Extract the (x, y) coordinate from the center of the cell holding the provided text.  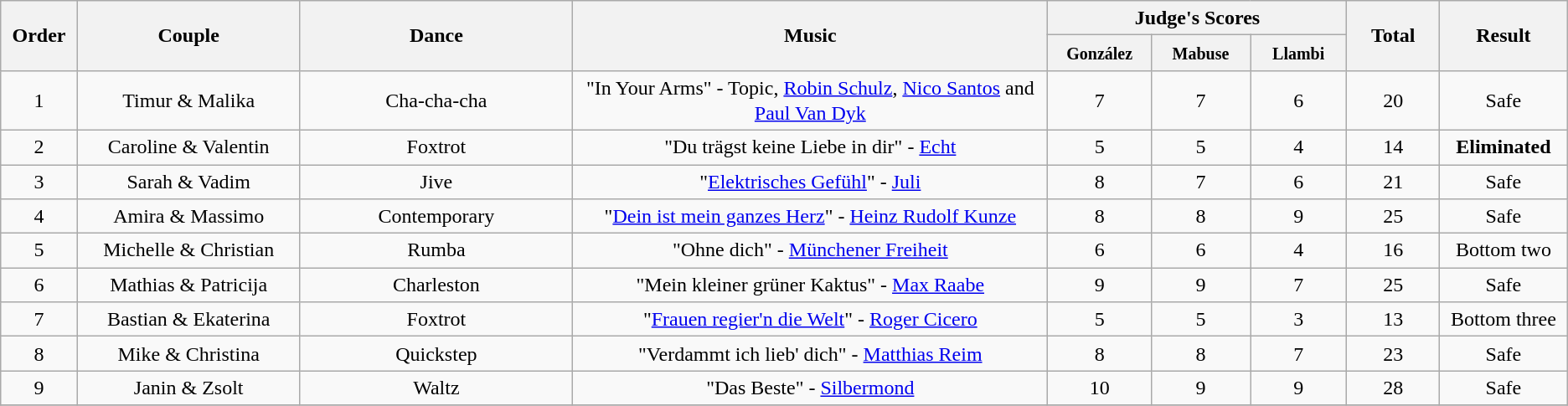
20 (1394, 100)
Jive (436, 181)
Mabuse (1200, 54)
Cha-cha-cha (436, 100)
Total (1394, 36)
Judge's Scores (1198, 18)
"Ohne dich" - Münchener Freiheit (811, 251)
Sarah & Vadim (188, 181)
23 (1394, 353)
González (1099, 54)
"Das Beste" - Silbermond (811, 388)
28 (1394, 388)
Contemporary (436, 216)
Bottom two (1504, 251)
Order (39, 36)
Llambi (1298, 54)
10 (1099, 388)
"In Your Arms" - Topic, Robin Schulz, Nico Santos and Paul Van Dyk (811, 100)
Couple (188, 36)
Eliminated (1504, 147)
"Verdammt ich lieb' dich" - Matthias Reim (811, 353)
1 (39, 100)
Quickstep (436, 353)
"Du trägst keine Liebe in dir" - Echt (811, 147)
"Frauen regier'n die Welt" - Roger Cicero (811, 320)
Bottom three (1504, 320)
13 (1394, 320)
Dance (436, 36)
Bastian & Ekaterina (188, 320)
Charleston (436, 285)
"Elektrisches Gefühl" - Juli (811, 181)
21 (1394, 181)
Mike & Christina (188, 353)
Rumba (436, 251)
"Mein kleiner grüner Kaktus" - Max Raabe (811, 285)
Janin & Zsolt (188, 388)
2 (39, 147)
Mathias & Patricija (188, 285)
Amira & Massimo (188, 216)
Michelle & Christian (188, 251)
"Dein ist mein ganzes Herz" - Heinz Rudolf Kunze (811, 216)
Timur & Malika (188, 100)
16 (1394, 251)
Caroline & Valentin (188, 147)
14 (1394, 147)
Result (1504, 36)
Waltz (436, 388)
Music (811, 36)
